Locate the cell with the specified text and output its (X, Y) center coordinate. 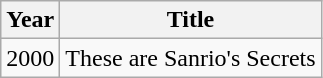
Title (190, 20)
These are Sanrio's Secrets (190, 58)
2000 (30, 58)
Year (30, 20)
